Return [x, y] of the center of cell containing provided text 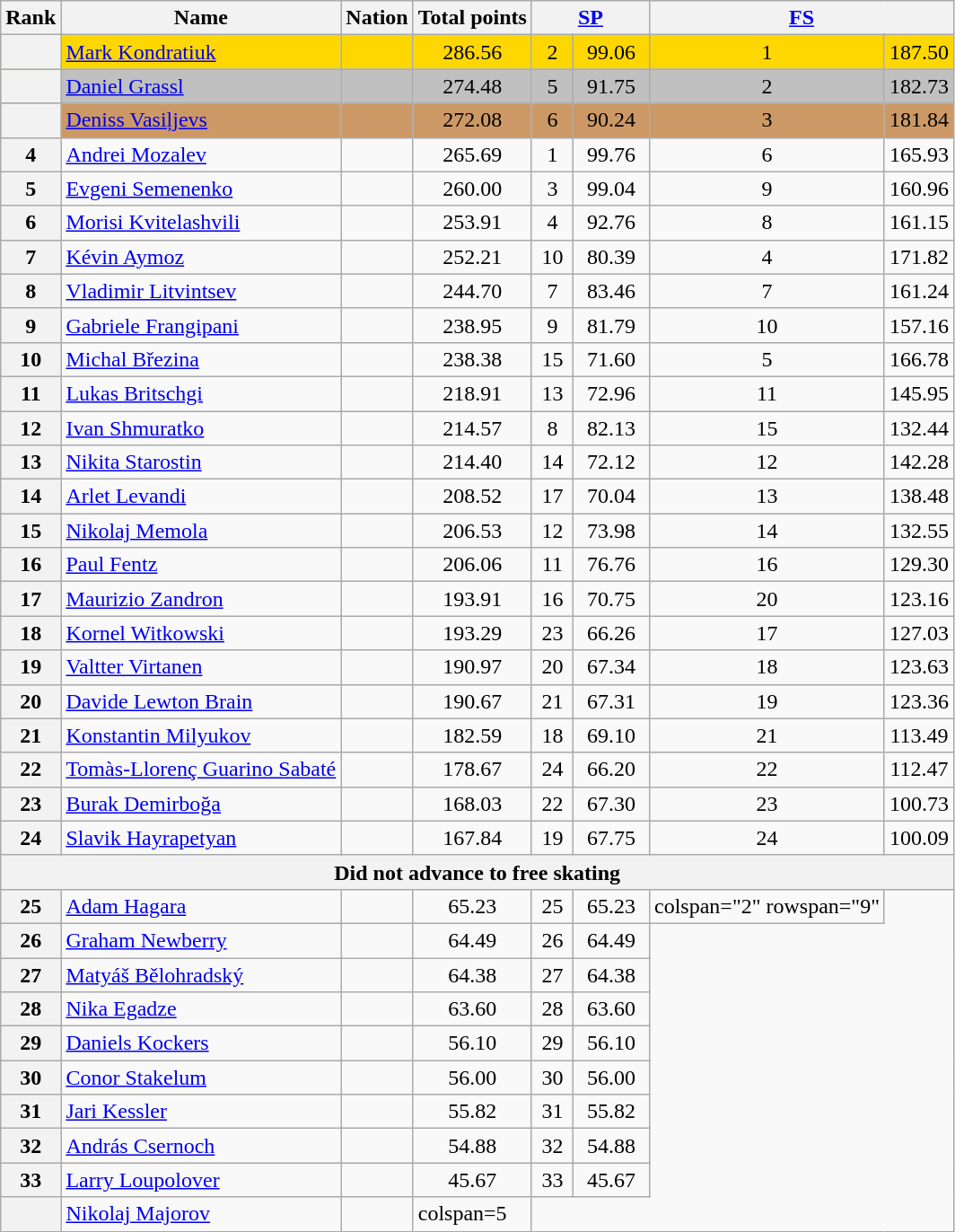
123.63 [919, 667]
165.93 [919, 154]
Nika Egadze [201, 1009]
182.59 [472, 735]
253.91 [472, 223]
Name [201, 18]
92.76 [610, 223]
113.49 [919, 735]
272.08 [472, 120]
Nikita Starostin [201, 462]
90.24 [610, 120]
238.38 [472, 359]
69.10 [610, 735]
182.73 [919, 86]
99.76 [610, 154]
Nation [377, 18]
260.00 [472, 189]
Jari Kessler [201, 1112]
132.44 [919, 428]
Graham Newberry [201, 940]
Valtter Virtanen [201, 667]
181.84 [919, 120]
76.76 [610, 565]
Ivan Shmuratko [201, 428]
157.16 [919, 325]
Deniss Vasiļjevs [201, 120]
Gabriele Frangipani [201, 325]
Rank [31, 18]
187.50 [919, 52]
138.48 [919, 497]
193.29 [472, 633]
127.03 [919, 633]
Vladimir Litvintsev [201, 291]
168.03 [472, 804]
244.70 [472, 291]
80.39 [610, 257]
123.36 [919, 701]
161.15 [919, 223]
SP [591, 18]
252.21 [472, 257]
99.06 [610, 52]
72.96 [610, 393]
Morisi Kvitelashvili [201, 223]
178.67 [472, 770]
Nikolaj Memola [201, 531]
Kornel Witkowski [201, 633]
190.97 [472, 667]
Slavik Hayrapetyan [201, 838]
colspan=5 [472, 1214]
Konstantin Milyukov [201, 735]
67.31 [610, 701]
190.67 [472, 701]
Maurizio Zandron [201, 599]
265.69 [472, 154]
Kévin Aymoz [201, 257]
Andrei Mozalev [201, 154]
Matyáš Bělohradský [201, 974]
160.96 [919, 189]
71.60 [610, 359]
238.95 [472, 325]
Conor Stakelum [201, 1078]
167.84 [472, 838]
Tomàs-Llorenç Guarino Sabaté [201, 770]
82.13 [610, 428]
66.26 [610, 633]
66.20 [610, 770]
218.91 [472, 393]
274.48 [472, 86]
132.55 [919, 531]
72.12 [610, 462]
Burak Demirboğa [201, 804]
Arlet Levandi [201, 497]
142.28 [919, 462]
129.30 [919, 565]
András Csernoch [201, 1146]
Larry Loupolover [201, 1180]
91.75 [610, 86]
Total points [472, 18]
Did not advance to free skating [478, 872]
161.24 [919, 291]
171.82 [919, 257]
colspan="2" rowspan="9" [767, 906]
81.79 [610, 325]
Davide Lewton Brain [201, 701]
67.34 [610, 667]
214.40 [472, 462]
145.95 [919, 393]
FS [802, 18]
193.91 [472, 599]
Michal Březina [201, 359]
73.98 [610, 531]
Lukas Britschgi [201, 393]
206.06 [472, 565]
Adam Hagara [201, 906]
214.57 [472, 428]
70.04 [610, 497]
100.73 [919, 804]
286.56 [472, 52]
Evgeni Semenenko [201, 189]
166.78 [919, 359]
206.53 [472, 531]
Paul Fentz [201, 565]
Daniels Kockers [201, 1043]
Mark Kondratiuk [201, 52]
99.04 [610, 189]
112.47 [919, 770]
Daniel Grassl [201, 86]
67.75 [610, 838]
70.75 [610, 599]
208.52 [472, 497]
100.09 [919, 838]
83.46 [610, 291]
67.30 [610, 804]
123.16 [919, 599]
Nikolaj Majorov [201, 1214]
